Locate the cell with the specified text and output its (X, Y) center coordinate. 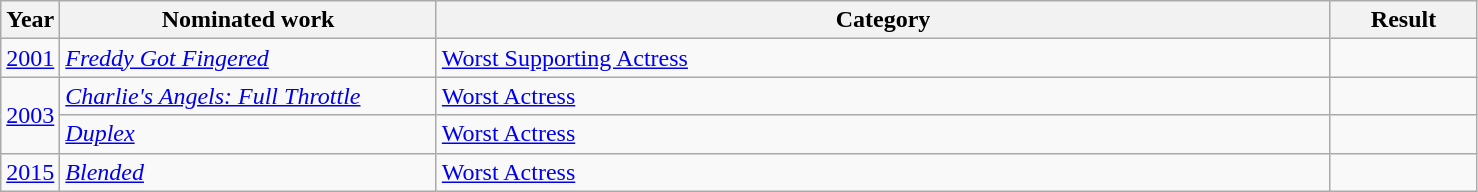
Worst Supporting Actress (882, 58)
Year (30, 20)
Blended (248, 172)
Charlie's Angels: Full Throttle (248, 96)
2001 (30, 58)
Result (1404, 20)
Duplex (248, 134)
2003 (30, 115)
Freddy Got Fingered (248, 58)
2015 (30, 172)
Nominated work (248, 20)
Category (882, 20)
